Scan for the cell matching the given text and deliver its (X, Y) coordinate at center. 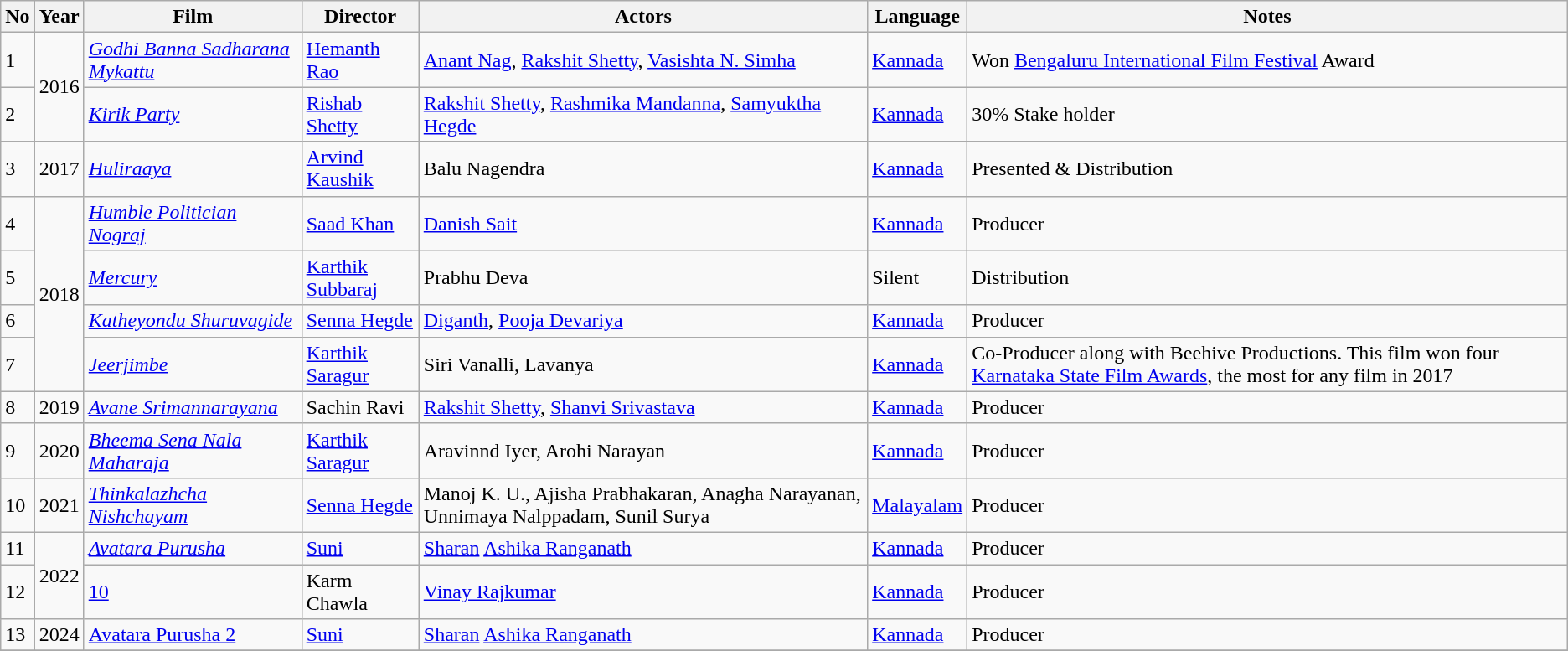
Avatara Purusha (193, 548)
Godhi Banna Sadharana Mykattu (193, 60)
2020 (59, 451)
Vinay Rajkumar (643, 592)
Rishab Shetty (360, 114)
2019 (59, 407)
Karm Chawla (360, 592)
Silent (918, 278)
2017 (59, 169)
Avatara Purusha 2 (193, 635)
Aravinnd Iyer, Arohi Narayan (643, 451)
Avane Srimannarayana (193, 407)
Year (59, 17)
Malayalam (918, 504)
4 (18, 223)
Arvind Kaushik (360, 169)
12 (18, 592)
Saad Khan (360, 223)
Co-Producer along with Beehive Productions. This film won four Karnataka State Film Awards, the most for any film in 2017 (1268, 364)
Siri Vanalli, Lavanya (643, 364)
Mercury (193, 278)
2021 (59, 504)
Huliraaya (193, 169)
2024 (59, 635)
Humble Politician Nograj (193, 223)
Film (193, 17)
Prabhu Deva (643, 278)
5 (18, 278)
2018 (59, 293)
Language (918, 17)
Jeerjimbe (193, 364)
7 (18, 364)
Bheema Sena Nala Maharaja (193, 451)
Anant Nag, Rakshit Shetty, Vasishta N. Simha (643, 60)
11 (18, 548)
Katheyondu Shuruvagide (193, 321)
Thinkalazhcha Nishchayam (193, 504)
Danish Sait (643, 223)
Diganth, Pooja Devariya (643, 321)
2016 (59, 87)
Sachin Ravi (360, 407)
Rakshit Shetty, Shanvi Srivastava (643, 407)
Hemanth Rao (360, 60)
Presented & Distribution (1268, 169)
8 (18, 407)
Balu Nagendra (643, 169)
2 (18, 114)
Manoj K. U., Ajisha Prabhakaran, Anagha Narayanan, Unnimaya Nalppadam, Sunil Surya (643, 504)
Rakshit Shetty, Rashmika Mandanna, Samyuktha Hegde (643, 114)
Won Bengaluru International Film Festival Award (1268, 60)
2022 (59, 575)
Notes (1268, 17)
30% Stake holder (1268, 114)
1 (18, 60)
13 (18, 635)
Kirik Party (193, 114)
Karthik Subbaraj (360, 278)
6 (18, 321)
Actors (643, 17)
9 (18, 451)
3 (18, 169)
No (18, 17)
Director (360, 17)
Distribution (1268, 278)
